For the text-containing cell, return its midpoint in (x, y) coordinate format. 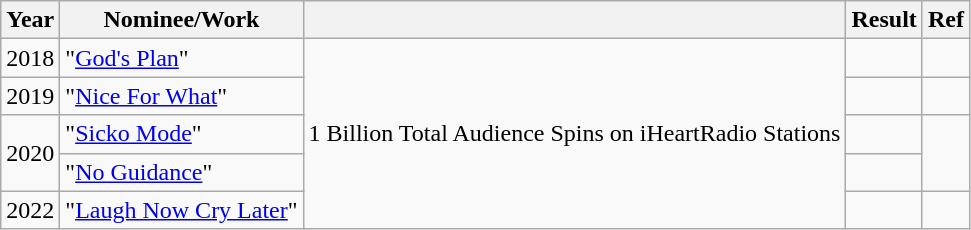
"Nice For What" (182, 96)
Nominee/Work (182, 20)
"God's Plan" (182, 58)
2019 (30, 96)
Result (884, 20)
Year (30, 20)
2020 (30, 153)
Ref (946, 20)
"No Guidance" (182, 172)
"Sicko Mode" (182, 134)
2022 (30, 210)
2018 (30, 58)
1 Billion Total Audience Spins on iHeartRadio Stations (574, 134)
"Laugh Now Cry Later" (182, 210)
